Output the [X, Y] coordinate of the center of the cell containing the given text.  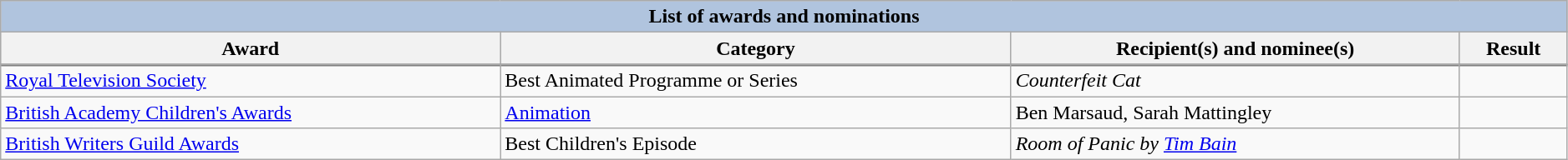
Counterfeit Cat [1235, 81]
Recipient(s) and nominee(s) [1235, 48]
List of awards and nominations [784, 17]
Royal Television Society [251, 81]
Award [251, 48]
Ben Marsaud, Sarah Mattingley [1235, 112]
Room of Panic by Tim Bain [1235, 144]
British Writers Guild Awards [251, 144]
Best Animated Programme or Series [755, 81]
Category [755, 48]
Animation [755, 112]
British Academy Children's Awards [251, 112]
Result [1514, 48]
Best Children's Episode [755, 144]
